Extract the (X, Y) coordinate from the center of the cell holding the provided text.  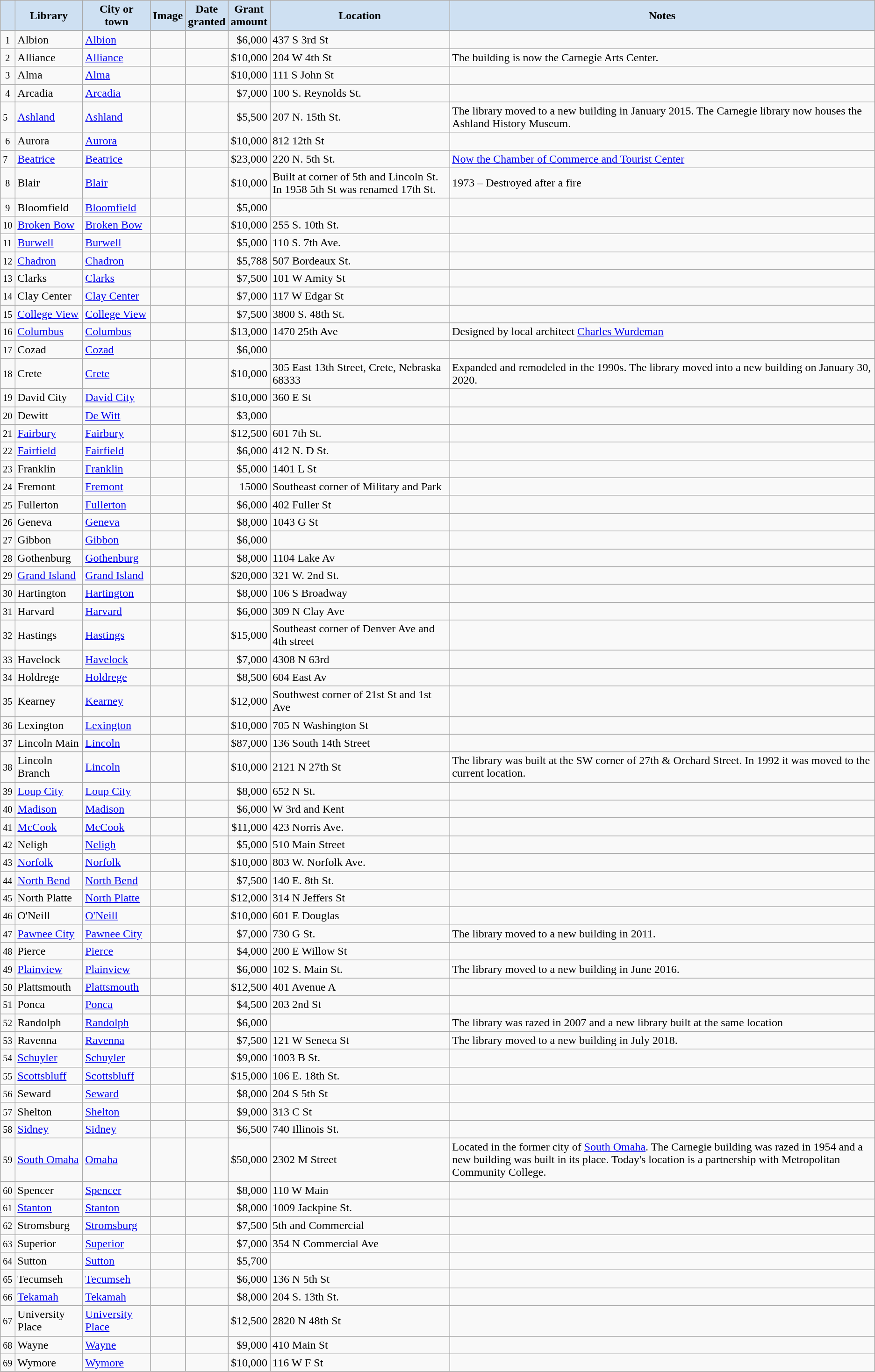
121 W Seneca St (360, 1040)
68 (7, 1345)
$11,000 (249, 827)
64 (7, 1261)
56 (7, 1093)
Notes (662, 16)
42 (7, 844)
20 (7, 415)
106 E. 18th St. (360, 1076)
Built at corner of 5th and Lincoln St. In 1958 5th St was renamed 17th St. (360, 183)
60 (7, 1190)
$3,000 (249, 415)
15000 (249, 486)
37 (7, 743)
740 Illinois St. (360, 1129)
140 E. 8th St. (360, 880)
66 (7, 1297)
410 Main St (360, 1345)
510 Main Street (360, 844)
47 (7, 934)
136 South 14th Street (360, 743)
106 S Broadway (360, 593)
314 N Jeffers St (360, 898)
204 W 4th St (360, 57)
2 (7, 57)
69 (7, 1363)
29 (7, 576)
1 (7, 40)
Dategranted (207, 16)
1043 G St (360, 522)
220 N. 5th St. (360, 159)
110 S. 7th Ave. (360, 243)
14 (7, 296)
15 (7, 314)
207 N. 15th St. (360, 117)
652 N St. (360, 791)
Southeast corner of Military and Park (360, 486)
17 (7, 350)
67 (7, 1321)
2302 M Street (360, 1159)
Lincoln Main (49, 743)
Southeast corner of Denver Ave and 4th street (360, 636)
601 E Douglas (360, 916)
117 W Edgar St (360, 296)
55 (7, 1076)
200 E Willow St (360, 951)
The library was razed in 2007 and a new library built at the same location (662, 1022)
23 (7, 469)
62 (7, 1226)
$87,000 (249, 743)
$5,788 (249, 260)
Image (168, 16)
204 S. 13th St. (360, 1297)
4 (7, 93)
705 N Washington St (360, 725)
52 (7, 1022)
$50,000 (249, 1159)
1401 L St (360, 469)
Now the Chamber of Commerce and Tourist Center (662, 159)
110 W Main (360, 1190)
101 W Amity St (360, 279)
65 (7, 1279)
22 (7, 451)
401 Avenue A (360, 987)
W 3rd and Kent (360, 809)
136 N 5th St (360, 1279)
2820 N 48th St (360, 1321)
De Witt (117, 415)
1104 Lake Av (360, 557)
40 (7, 809)
204 S 5th St (360, 1093)
313 C St (360, 1111)
13 (7, 279)
58 (7, 1129)
48 (7, 951)
35 (7, 701)
50 (7, 987)
5th and Commercial (360, 1226)
1973 – Destroyed after a fire (662, 183)
63 (7, 1243)
49 (7, 969)
402 Fuller St (360, 504)
3800 S. 48th St. (360, 314)
61 (7, 1208)
34 (7, 677)
1003 B St. (360, 1058)
423 Norris Ave. (360, 827)
28 (7, 557)
102 S. Main St. (360, 969)
$4,000 (249, 951)
111 S John St (360, 75)
8 (7, 183)
Grantamount (249, 16)
Lincoln Branch (49, 767)
38 (7, 767)
7 (7, 159)
South Omaha (49, 1159)
321 W. 2nd St. (360, 576)
The library moved to a new building in July 2018. (662, 1040)
255 S. 10th St. (360, 225)
$20,000 (249, 576)
Omaha (117, 1159)
1470 25th Ave (360, 332)
$8,500 (249, 677)
6 (7, 141)
803 W. Norfolk Ave. (360, 862)
43 (7, 862)
46 (7, 916)
45 (7, 898)
51 (7, 1005)
30 (7, 593)
10 (7, 225)
21 (7, 433)
24 (7, 486)
57 (7, 1111)
16 (7, 332)
The library moved to a new building in January 2015. The Carnegie library now houses the Ashland History Museum. (662, 117)
The library was built at the SW corner of 27th & Orchard Street. In 1992 it was moved to the current location. (662, 767)
9 (7, 207)
$4,500 (249, 1005)
116 W F St (360, 1363)
32 (7, 636)
$23,000 (249, 159)
437 S 3rd St (360, 40)
54 (7, 1058)
4308 N 63rd (360, 659)
Designed by local architect Charles Wurdeman (662, 332)
730 G St. (360, 934)
$5,500 (249, 117)
The library moved to a new building in 2011. (662, 934)
44 (7, 880)
5 (7, 117)
Expanded and remodeled in the 1990s. The library moved into a new building on January 30, 2020. (662, 374)
$13,000 (249, 332)
Dewitt (49, 415)
33 (7, 659)
11 (7, 243)
412 N. D St. (360, 451)
360 E St (360, 398)
507 Bordeaux St. (360, 260)
309 N Clay Ave (360, 611)
100 S. Reynolds St. (360, 93)
31 (7, 611)
53 (7, 1040)
The library moved to a new building in June 2016. (662, 969)
Library (49, 16)
Location (360, 16)
354 N Commercial Ave (360, 1243)
$6,500 (249, 1129)
601 7th St. (360, 433)
39 (7, 791)
305 East 13th Street, Crete, Nebraska 68333 (360, 374)
Southwest corner of 21st St and 1st Ave (360, 701)
18 (7, 374)
19 (7, 398)
812 12th St (360, 141)
604 East Av (360, 677)
41 (7, 827)
25 (7, 504)
36 (7, 725)
City ortown (117, 16)
2121 N 27th St (360, 767)
203 2nd St (360, 1005)
59 (7, 1159)
12 (7, 260)
The building is now the Carnegie Arts Center. (662, 57)
26 (7, 522)
3 (7, 75)
27 (7, 540)
$5,700 (249, 1261)
1009 Jackpine St. (360, 1208)
